For the text-containing cell, return its midpoint in (X, Y) coordinate format. 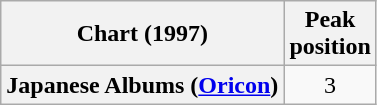
Peak position (330, 34)
Chart (1997) (142, 34)
Japanese Albums (Oricon) (142, 85)
3 (330, 85)
